Pinpoint the cell where the given text exists, returning its [X, Y] midpoint coordinate. 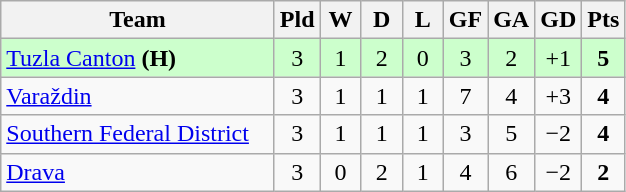
D [382, 20]
GF [465, 20]
6 [512, 172]
Pld [297, 20]
Tuzla Canton (H) [138, 58]
Team [138, 20]
Southern Federal District [138, 134]
Pts [604, 20]
GD [558, 20]
+3 [558, 96]
+1 [558, 58]
W [340, 20]
GA [512, 20]
Drava [138, 172]
7 [465, 96]
Varaždin [138, 96]
L [422, 20]
